Output the [X, Y] coordinate of the center of the cell containing the given text.  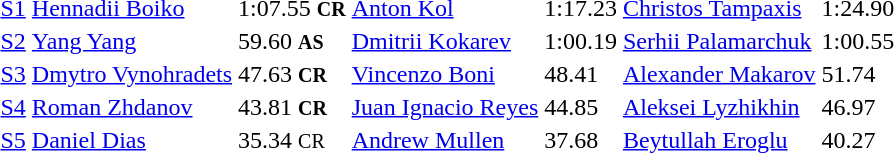
47.63 CR [292, 74]
1:00.19 [581, 41]
Vincenzo Boni [445, 74]
59.60 AS [292, 41]
Dmitrii Kokarev [445, 41]
Serhii Palamarchuk [719, 41]
43.81 CR [292, 107]
Aleksei Lyzhikhin [719, 107]
44.85 [581, 107]
Yang Yang [132, 41]
Alexander Makarov [719, 74]
Juan Ignacio Reyes [445, 107]
Dmytro Vynohradets [132, 74]
48.41 [581, 74]
Roman Zhdanov [132, 107]
